Extract the [X, Y] coordinate from the center of the cell holding the provided text.  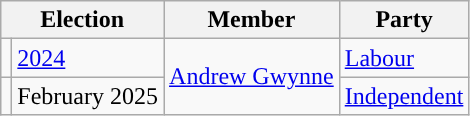
Election [82, 20]
February 2025 [88, 96]
Party [404, 20]
Member [252, 20]
Labour [404, 58]
Independent [404, 96]
Andrew Gwynne [252, 77]
2024 [88, 58]
